Pinpoint the cell where the given text exists, returning its [X, Y] midpoint coordinate. 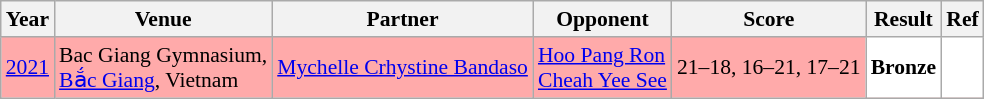
Opponent [602, 19]
Bronze [904, 68]
Venue [163, 19]
Ref [962, 19]
Bac Giang Gymnasium,Bắc Giang, Vietnam [163, 68]
21–18, 16–21, 17–21 [769, 68]
Mychelle Crhystine Bandaso [402, 68]
2021 [28, 68]
Hoo Pang Ron Cheah Yee See [602, 68]
Result [904, 19]
Partner [402, 19]
Year [28, 19]
Score [769, 19]
